Find where the given text appears and provide that cell's center as [X, Y] coordinate. 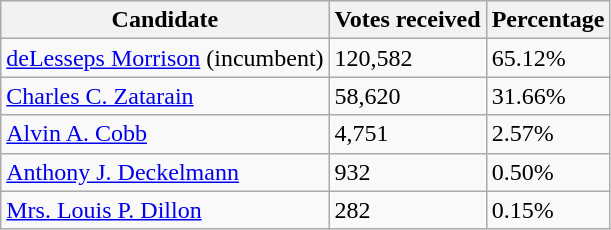
120,582 [408, 58]
Percentage [548, 20]
932 [408, 172]
Charles C. Zatarain [165, 96]
0.50% [548, 172]
Alvin A. Cobb [165, 134]
Anthony J. Deckelmann [165, 172]
deLesseps Morrison (incumbent) [165, 58]
58,620 [408, 96]
31.66% [548, 96]
Candidate [165, 20]
Votes received [408, 20]
2.57% [548, 134]
4,751 [408, 134]
65.12% [548, 58]
0.15% [548, 210]
282 [408, 210]
Mrs. Louis P. Dillon [165, 210]
